From the cell containing the given text, extract its center point as (x, y) coordinate. 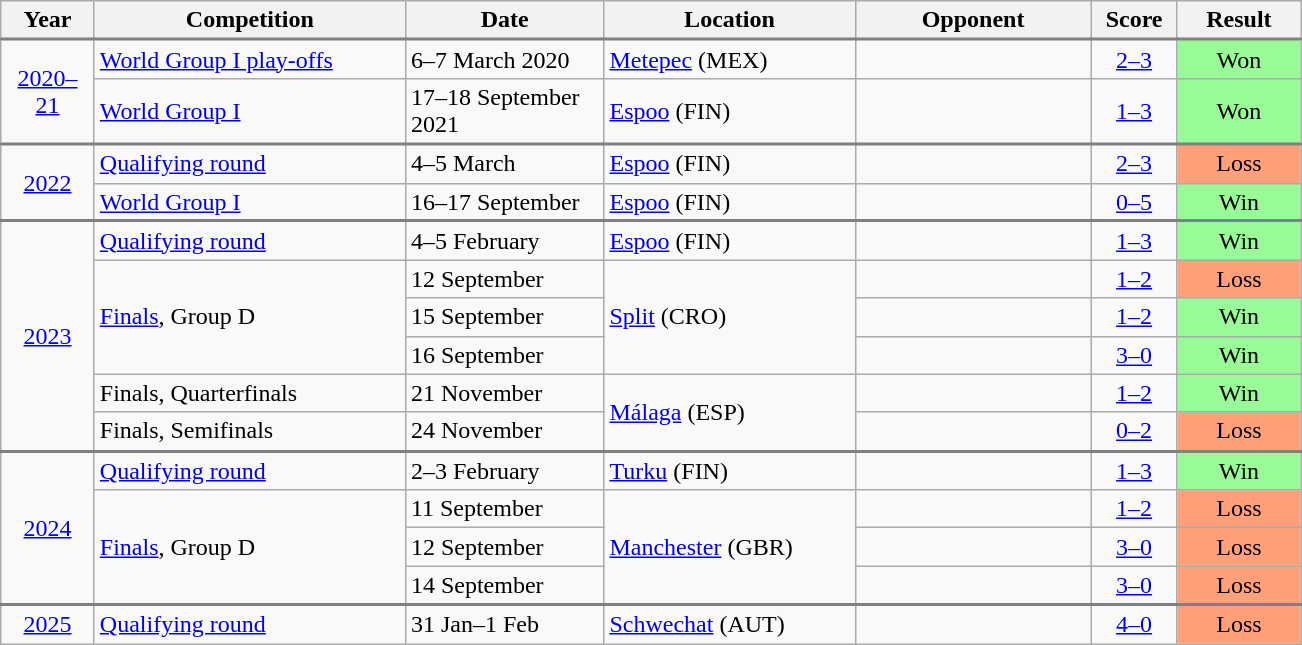
Finals, Quarterfinals (250, 393)
Opponent (973, 20)
2024 (48, 528)
17–18 September 2021 (504, 111)
Schwechat (AUT) (730, 624)
24 November (504, 432)
Metepec (MEX) (730, 60)
15 September (504, 317)
16 September (504, 355)
14 September (504, 586)
0–2 (1134, 432)
Year (48, 20)
31 Jan–1 Feb (504, 624)
2022 (48, 182)
21 November (504, 393)
2023 (48, 336)
4–5 February (504, 240)
Score (1134, 20)
Competition (250, 20)
Date (504, 20)
Turku (FIN) (730, 470)
World Group I play-offs (250, 60)
6–7 March 2020 (504, 60)
11 September (504, 509)
Result (1239, 20)
2020–21 (48, 92)
Finals, Semifinals (250, 432)
Split (CRO) (730, 317)
Manchester (GBR) (730, 548)
2025 (48, 624)
Location (730, 20)
4–0 (1134, 624)
16–17 September (504, 202)
2–3 February (504, 470)
0–5 (1134, 202)
Málaga (ESP) (730, 412)
4–5 March (504, 164)
